Extract the (X, Y) coordinate from the center of the cell holding the provided text.  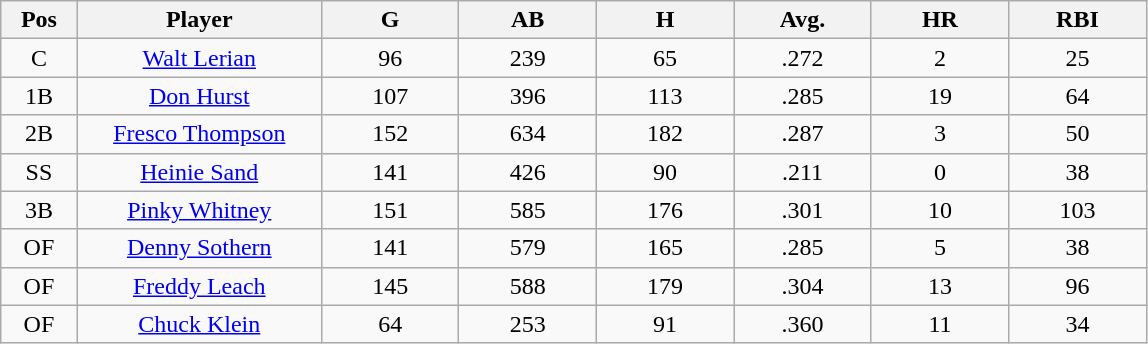
176 (664, 210)
1B (39, 96)
588 (528, 286)
91 (664, 324)
Denny Sothern (199, 248)
Pinky Whitney (199, 210)
179 (664, 286)
113 (664, 96)
90 (664, 172)
103 (1078, 210)
.360 (802, 324)
Walt Lerian (199, 58)
2B (39, 134)
Chuck Klein (199, 324)
Heinie Sand (199, 172)
10 (940, 210)
Fresco Thompson (199, 134)
239 (528, 58)
SS (39, 172)
3B (39, 210)
145 (390, 286)
Pos (39, 20)
426 (528, 172)
H (664, 20)
RBI (1078, 20)
0 (940, 172)
165 (664, 248)
182 (664, 134)
579 (528, 248)
G (390, 20)
19 (940, 96)
Freddy Leach (199, 286)
AB (528, 20)
Don Hurst (199, 96)
634 (528, 134)
396 (528, 96)
.211 (802, 172)
253 (528, 324)
Player (199, 20)
.272 (802, 58)
65 (664, 58)
.301 (802, 210)
5 (940, 248)
107 (390, 96)
25 (1078, 58)
151 (390, 210)
152 (390, 134)
Avg. (802, 20)
34 (1078, 324)
3 (940, 134)
C (39, 58)
HR (940, 20)
2 (940, 58)
.304 (802, 286)
585 (528, 210)
.287 (802, 134)
13 (940, 286)
50 (1078, 134)
11 (940, 324)
